Detect which cell encompasses the target text, then output its (x, y) center coordinate. 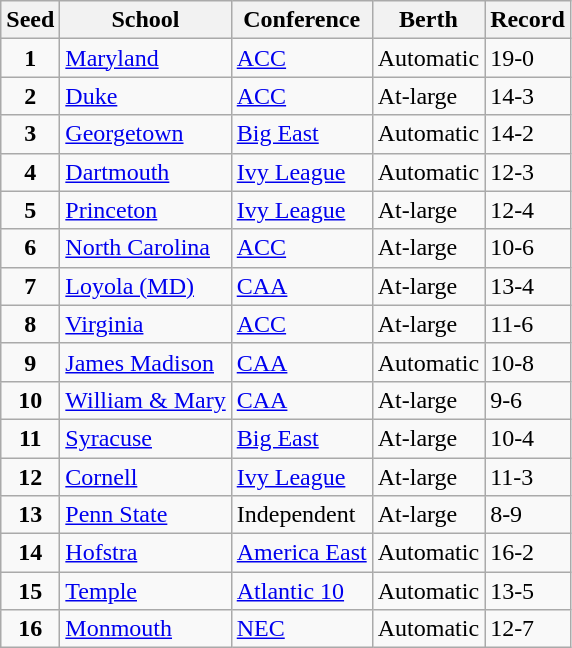
Syracuse (146, 438)
5 (30, 210)
13 (30, 515)
12 (30, 477)
Monmouth (146, 629)
14 (30, 553)
9 (30, 362)
11-6 (528, 324)
9-6 (528, 400)
10 (30, 400)
16 (30, 629)
Berth (428, 20)
12-4 (528, 210)
Temple (146, 591)
4 (30, 172)
11 (30, 438)
13-5 (528, 591)
14-3 (528, 96)
15 (30, 591)
6 (30, 248)
Seed (30, 20)
16-2 (528, 553)
Atlantic 10 (302, 591)
12-3 (528, 172)
14-2 (528, 134)
Hofstra (146, 553)
8 (30, 324)
Record (528, 20)
Virginia (146, 324)
Maryland (146, 58)
America East (302, 553)
William & Mary (146, 400)
Penn State (146, 515)
North Carolina (146, 248)
Conference (302, 20)
3 (30, 134)
Dartmouth (146, 172)
7 (30, 286)
13-4 (528, 286)
11-3 (528, 477)
School (146, 20)
1 (30, 58)
Independent (302, 515)
8-9 (528, 515)
James Madison (146, 362)
Princeton (146, 210)
Georgetown (146, 134)
19-0 (528, 58)
Duke (146, 96)
2 (30, 96)
10-4 (528, 438)
10-6 (528, 248)
12-7 (528, 629)
NEC (302, 629)
Loyola (MD) (146, 286)
10-8 (528, 362)
Cornell (146, 477)
